From the cell containing the given text, extract its center point as [X, Y] coordinate. 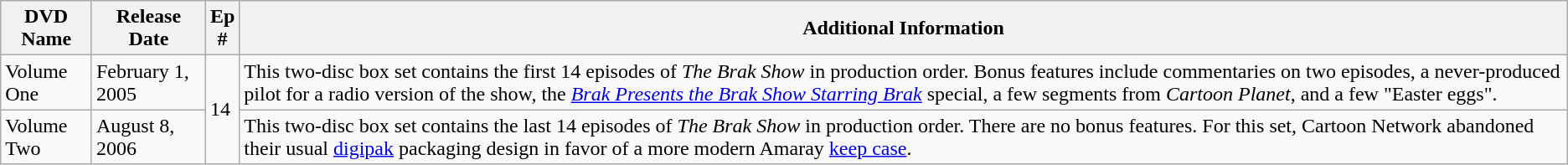
Additional Information [903, 28]
February 1, 2005 [148, 82]
Ep# [222, 28]
14 [222, 110]
DVD Name [47, 28]
Volume Two [47, 137]
Volume One [47, 82]
August 8, 2006 [148, 137]
Release Date [148, 28]
